Locate the cell with the specified text and output its [x, y] center coordinate. 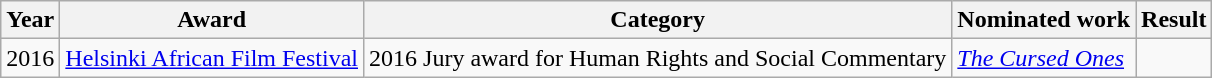
Year [30, 20]
Nominated work [1044, 20]
The Cursed Ones [1044, 58]
Category [658, 20]
Helsinki African Film Festival [212, 58]
2016 Jury award for Human Rights and Social Commentary [658, 58]
Award [212, 20]
Result [1174, 20]
2016 [30, 58]
